Pinpoint the cell where the given text exists, returning its (x, y) midpoint coordinate. 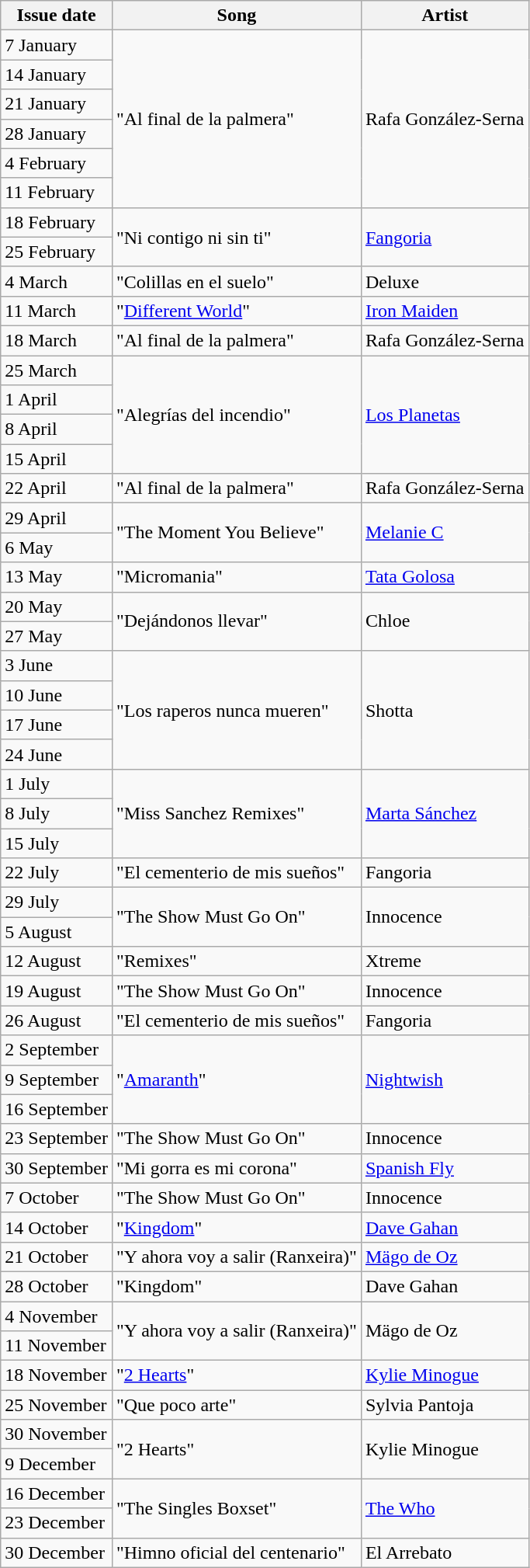
7 January (57, 45)
"Los raperos nunca mueren" (236, 710)
Xtreme (445, 961)
Los Planetas (445, 415)
25 February (57, 252)
Song (236, 16)
"Micromania" (236, 577)
21 January (57, 104)
19 August (57, 991)
7 October (57, 1198)
9 September (57, 1080)
4 February (57, 163)
Chloe (445, 621)
Tata Golosa (445, 577)
21 October (57, 1257)
6 May (57, 548)
24 June (57, 754)
Shotta (445, 710)
10 June (57, 695)
2 September (57, 1050)
"Alegrías del incendio" (236, 415)
18 March (57, 340)
30 November (57, 1434)
"Que poco arte" (236, 1405)
Sylvia Pantoja (445, 1405)
"The Moment You Believe" (236, 533)
"Amaranth" (236, 1080)
Marta Sánchez (445, 813)
14 October (57, 1227)
1 July (57, 784)
12 August (57, 961)
"Himno oficial del centenario" (236, 1552)
Melanie C (445, 533)
23 December (57, 1523)
"Remixes" (236, 961)
Spanish Fly (445, 1168)
18 November (57, 1375)
4 March (57, 281)
"Ni contigo ni sin ti" (236, 237)
"Mi gorra es mi corona" (236, 1168)
22 July (57, 873)
26 August (57, 1020)
30 December (57, 1552)
"Different World" (236, 311)
16 December (57, 1493)
29 July (57, 902)
23 September (57, 1139)
Deluxe (445, 281)
15 July (57, 843)
15 April (57, 459)
11 February (57, 193)
25 March (57, 370)
18 February (57, 222)
The Who (445, 1508)
"Miss Sanchez Remixes" (236, 813)
Artist (445, 16)
Iron Maiden (445, 311)
27 May (57, 636)
29 April (57, 518)
20 May (57, 607)
3 June (57, 666)
16 September (57, 1109)
1 April (57, 400)
22 April (57, 488)
"Dejándonos llevar" (236, 621)
9 December (57, 1464)
8 July (57, 813)
"Colillas en el suelo" (236, 281)
Nightwish (445, 1080)
25 November (57, 1405)
Issue date (57, 16)
13 May (57, 577)
4 November (57, 1316)
28 January (57, 134)
30 September (57, 1168)
"The Singles Boxset" (236, 1508)
El Arrebato (445, 1552)
28 October (57, 1286)
11 March (57, 311)
17 June (57, 725)
11 November (57, 1346)
8 April (57, 429)
5 August (57, 932)
14 January (57, 75)
